Detect which cell encompasses the target text, then output its (x, y) center coordinate. 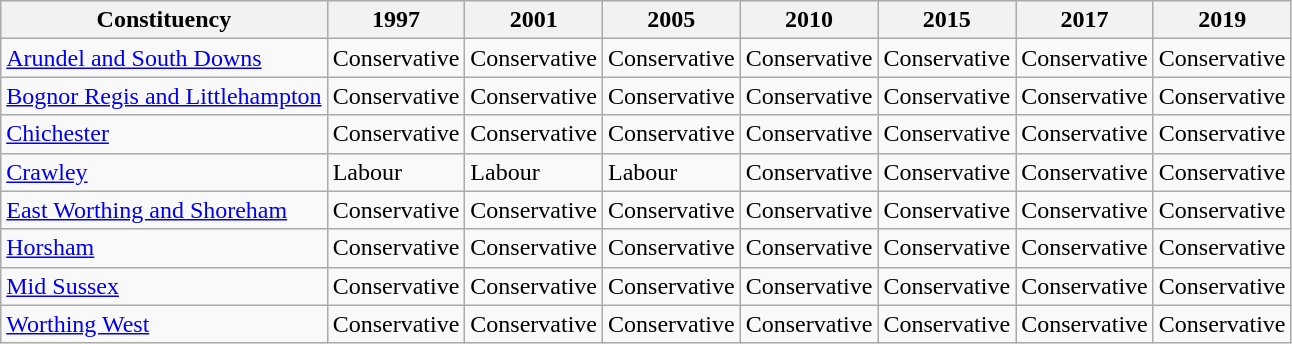
Arundel and South Downs (164, 58)
Chichester (164, 134)
1997 (396, 20)
Worthing West (164, 324)
2017 (1085, 20)
2019 (1222, 20)
2001 (534, 20)
Horsham (164, 248)
2010 (809, 20)
East Worthing and Shoreham (164, 210)
Bognor Regis and Littlehampton (164, 96)
Mid Sussex (164, 286)
Crawley (164, 172)
Constituency (164, 20)
2005 (672, 20)
2015 (947, 20)
